Find where the given text appears and provide that cell's center as (x, y) coordinate. 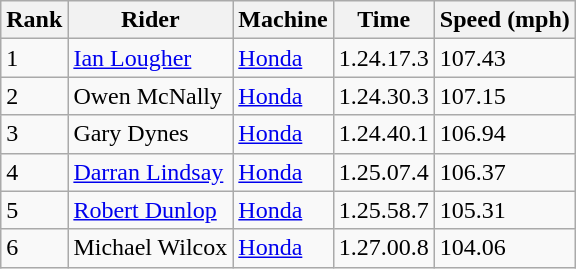
Owen McNally (150, 96)
Ian Lougher (150, 58)
3 (34, 134)
1.24.40.1 (384, 134)
Rider (150, 20)
Rank (34, 20)
1.24.17.3 (384, 58)
107.15 (504, 96)
1.25.07.4 (384, 172)
2 (34, 96)
Gary Dynes (150, 134)
104.06 (504, 248)
1.24.30.3 (384, 96)
1 (34, 58)
5 (34, 210)
Time (384, 20)
Darran Lindsay (150, 172)
Robert Dunlop (150, 210)
106.37 (504, 172)
105.31 (504, 210)
Machine (283, 20)
6 (34, 248)
1.25.58.7 (384, 210)
Michael Wilcox (150, 248)
Speed (mph) (504, 20)
1.27.00.8 (384, 248)
107.43 (504, 58)
4 (34, 172)
106.94 (504, 134)
